Extract the (X, Y) coordinate from the center of the cell holding the provided text.  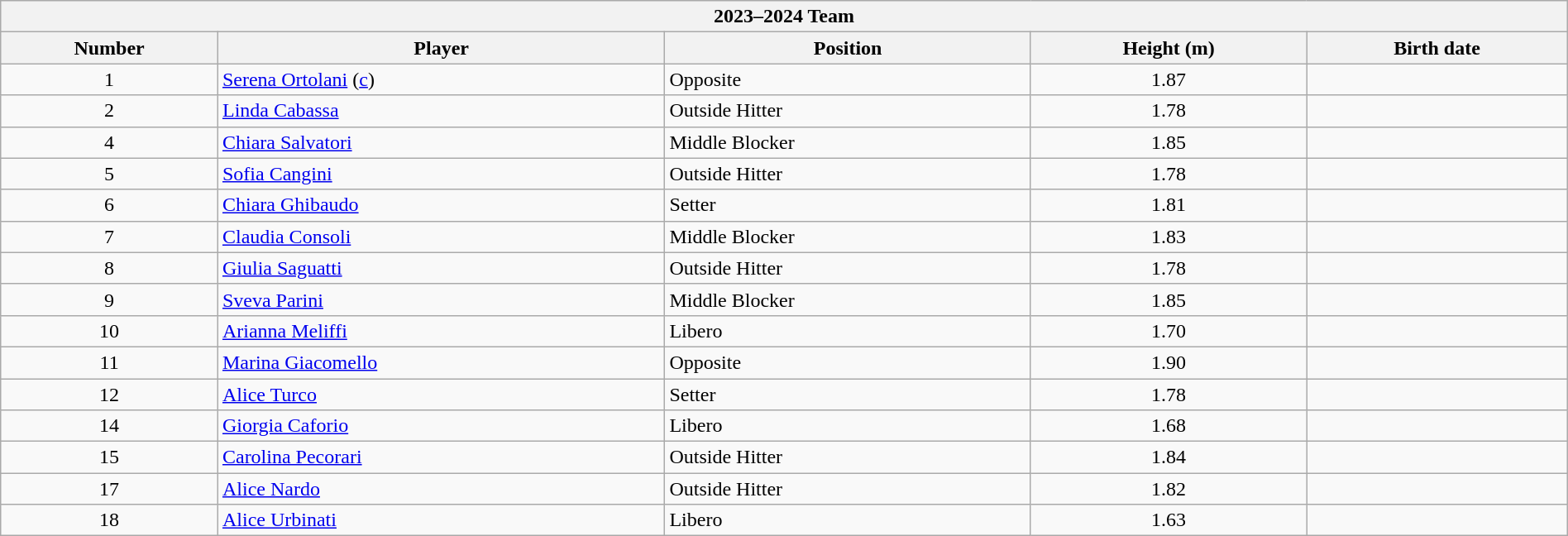
Giorgia Caforio (441, 426)
Claudia Consoli (441, 237)
Giulia Saguatti (441, 268)
8 (109, 268)
Alice Urbinati (441, 520)
Position (848, 48)
1.90 (1168, 362)
1.81 (1168, 205)
Alice Turco (441, 395)
1 (109, 79)
Height (m) (1168, 48)
1.70 (1168, 331)
Player (441, 48)
Sofia Cangini (441, 174)
Serena Ortolani (c) (441, 79)
4 (109, 142)
2023–2024 Team (784, 17)
6 (109, 205)
9 (109, 299)
Marina Giacomello (441, 362)
Chiara Ghibaudo (441, 205)
Carolina Pecorari (441, 457)
17 (109, 489)
1.82 (1168, 489)
1.83 (1168, 237)
10 (109, 331)
2 (109, 111)
1.87 (1168, 79)
Number (109, 48)
14 (109, 426)
Arianna Meliffi (441, 331)
11 (109, 362)
7 (109, 237)
15 (109, 457)
Birth date (1437, 48)
Sveva Parini (441, 299)
5 (109, 174)
Linda Cabassa (441, 111)
Alice Nardo (441, 489)
1.84 (1168, 457)
1.68 (1168, 426)
18 (109, 520)
Chiara Salvatori (441, 142)
12 (109, 395)
1.63 (1168, 520)
